Locate the cell with the specified text and output its (X, Y) center coordinate. 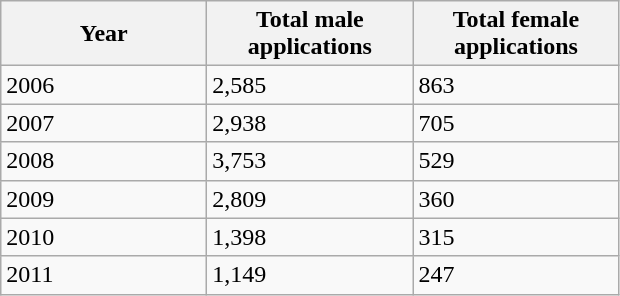
315 (516, 237)
2,809 (310, 199)
247 (516, 275)
2007 (104, 123)
2006 (104, 85)
2,938 (310, 123)
705 (516, 123)
2009 (104, 199)
2011 (104, 275)
2010 (104, 237)
2008 (104, 161)
1,149 (310, 275)
529 (516, 161)
Total male applications (310, 34)
863 (516, 85)
1,398 (310, 237)
360 (516, 199)
Year (104, 34)
3,753 (310, 161)
2,585 (310, 85)
Total female applications (516, 34)
